Identify which cell holds the provided text, then report its (x, y) central coordinate. 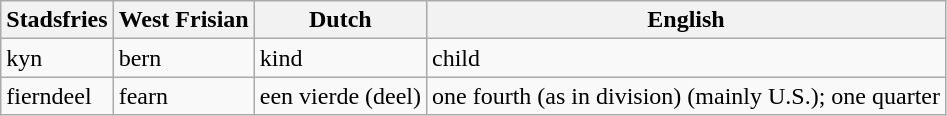
een vierde (deel) (340, 96)
fearn (184, 96)
Dutch (340, 20)
one fourth (as in division) (mainly U.S.); one quarter (686, 96)
kind (340, 58)
fierndeel (57, 96)
bern (184, 58)
English (686, 20)
Stadsfries (57, 20)
West Frisian (184, 20)
kyn (57, 58)
child (686, 58)
